Pinpoint the cell where the given text exists, returning its (X, Y) midpoint coordinate. 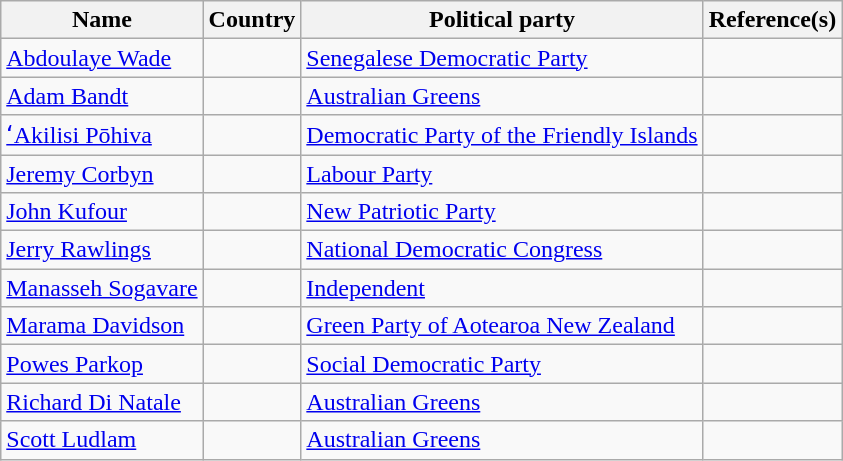
Abdoulaye Wade (102, 58)
Jerry Rawlings (102, 250)
Social Democratic Party (502, 364)
Richard Di Natale (102, 402)
ʻAkilisi Pōhiva (102, 135)
Reference(s) (772, 20)
Green Party of Aotearoa New Zealand (502, 326)
Labour Party (502, 173)
Democratic Party of the Friendly Islands (502, 135)
New Patriotic Party (502, 212)
Manasseh Sogavare (102, 288)
Political party (502, 20)
Independent (502, 288)
Name (102, 20)
John Kufour (102, 212)
National Democratic Congress (502, 250)
Scott Ludlam (102, 440)
Senegalese Democratic Party (502, 58)
Marama Davidson (102, 326)
Jeremy Corbyn (102, 173)
Adam Bandt (102, 96)
Country (252, 20)
Powes Parkop (102, 364)
